Pinpoint the cell where the given text exists, returning its [X, Y] midpoint coordinate. 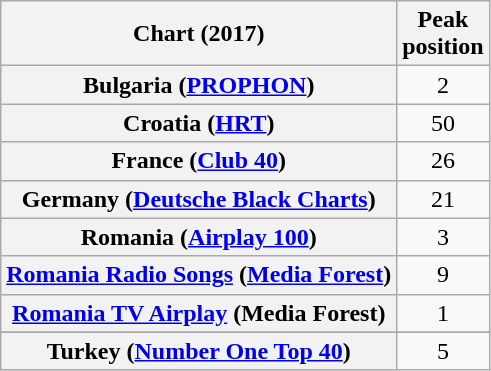
2 [443, 85]
50 [443, 123]
France (Club 40) [199, 161]
Croatia (HRT) [199, 123]
Peakposition [443, 34]
3 [443, 237]
Chart (2017) [199, 34]
5 [443, 351]
Romania (Airplay 100) [199, 237]
21 [443, 199]
Germany (Deutsche Black Charts) [199, 199]
Turkey (Number One Top 40) [199, 351]
26 [443, 161]
9 [443, 275]
1 [443, 313]
Romania TV Airplay (Media Forest) [199, 313]
Bulgaria (PROPHON) [199, 85]
Romania Radio Songs (Media Forest) [199, 275]
